Return [x, y] of the center of cell containing provided text 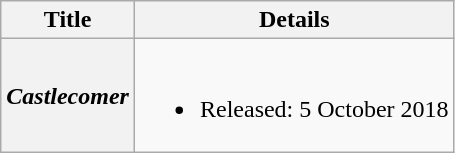
Details [294, 20]
Castlecomer [68, 96]
Title [68, 20]
Released: 5 October 2018 [294, 96]
